Determine the [X, Y] coordinate at the center of the cell enclosing the given text.  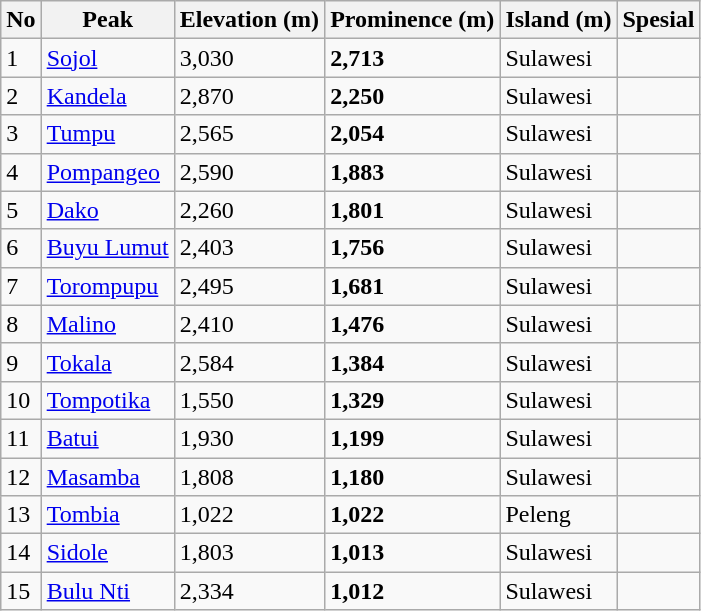
Tumpu [108, 134]
Dako [108, 210]
15 [21, 591]
Batui [108, 438]
1,930 [249, 438]
2,590 [249, 172]
2,260 [249, 210]
3,030 [249, 58]
2,870 [249, 96]
2,410 [249, 324]
Peleng [558, 515]
1,013 [412, 553]
2,713 [412, 58]
2,565 [249, 134]
1,681 [412, 286]
1,801 [412, 210]
2,584 [249, 362]
Tombia [108, 515]
1,199 [412, 438]
8 [21, 324]
Kandela [108, 96]
Tokala [108, 362]
1,476 [412, 324]
Buyu Lumut [108, 248]
Torompupu [108, 286]
2,334 [249, 591]
1,012 [412, 591]
Pompangeo [108, 172]
1,550 [249, 400]
Elevation (m) [249, 20]
1,384 [412, 362]
Malino [108, 324]
1,329 [412, 400]
14 [21, 553]
1 [21, 58]
2,495 [249, 286]
2,054 [412, 134]
1,756 [412, 248]
6 [21, 248]
Tompotika [108, 400]
13 [21, 515]
7 [21, 286]
Masamba [108, 477]
2,250 [412, 96]
5 [21, 210]
11 [21, 438]
10 [21, 400]
12 [21, 477]
2 [21, 96]
Peak [108, 20]
Sidole [108, 553]
Bulu Nti [108, 591]
Sojol [108, 58]
1,803 [249, 553]
Prominence (m) [412, 20]
No [21, 20]
1,808 [249, 477]
1,883 [412, 172]
Spesial [658, 20]
1,180 [412, 477]
3 [21, 134]
Island (m) [558, 20]
9 [21, 362]
2,403 [249, 248]
4 [21, 172]
